Locate the cell with the specified text and output its (x, y) center coordinate. 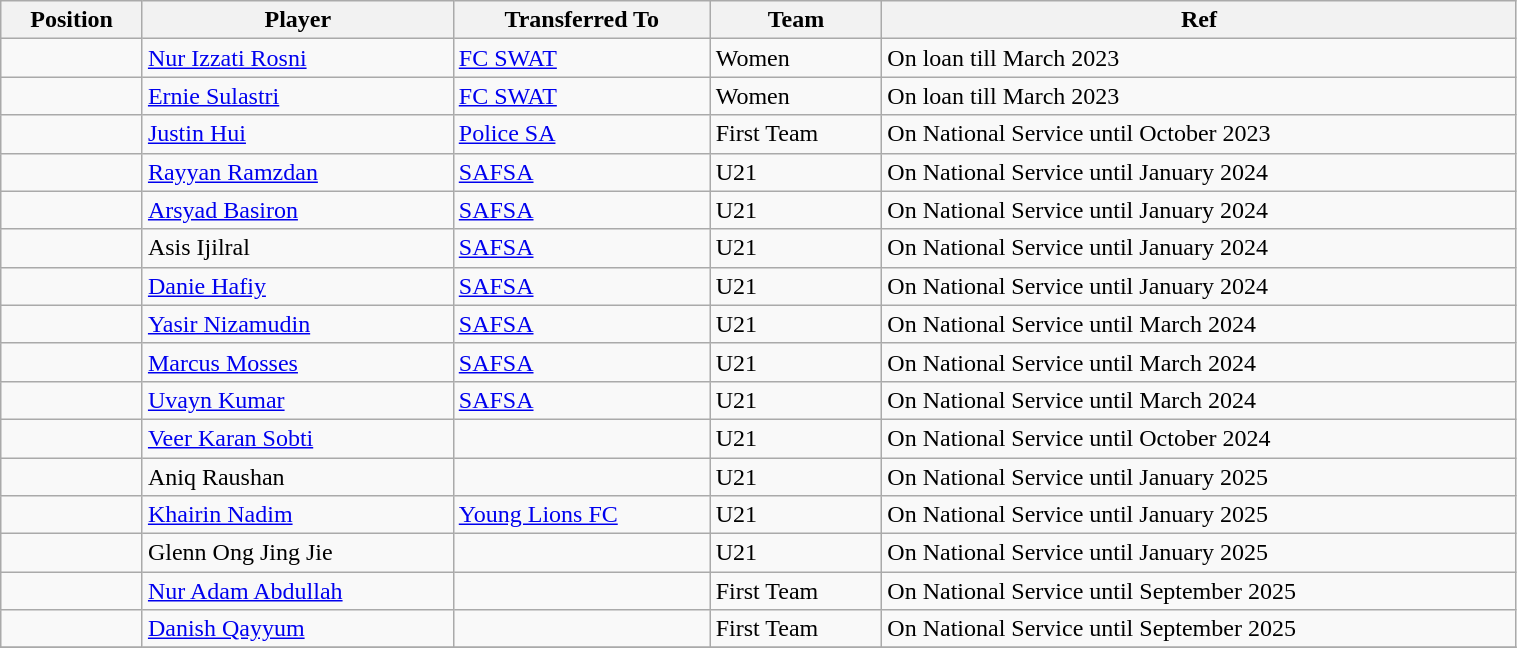
Asis Ijilral (298, 248)
Team (796, 20)
Ref (1199, 20)
On National Service until October 2024 (1199, 438)
Rayyan Ramzdan (298, 172)
Khairin Nadim (298, 515)
Nur Izzati Rosni (298, 58)
Nur Adam Abdullah (298, 591)
Aniq Raushan (298, 477)
Glenn Ong Jing Jie (298, 553)
Player (298, 20)
Arsyad Basiron (298, 210)
Uvayn Kumar (298, 400)
Justin Hui (298, 134)
Police SA (582, 134)
Danie Hafiy (298, 286)
Yasir Nizamudin (298, 324)
Veer Karan Sobti (298, 438)
Danish Qayyum (298, 629)
Marcus Mosses (298, 362)
On National Service until October 2023 (1199, 134)
Position (72, 20)
Young Lions FC (582, 515)
Transferred To (582, 20)
Ernie Sulastri (298, 96)
